For the text-containing cell, return its midpoint in [X, Y] coordinate format. 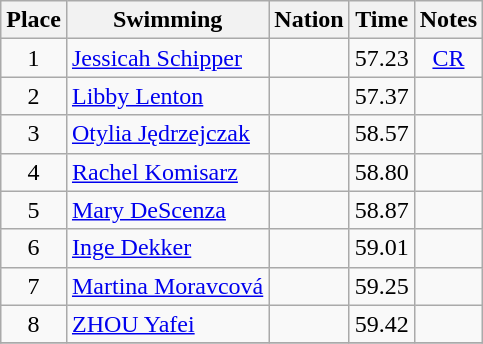
2 [34, 96]
Mary DeScenza [167, 210]
Martina Moravcová [167, 286]
Libby Lenton [167, 96]
1 [34, 58]
Rachel Komisarz [167, 172]
6 [34, 248]
5 [34, 210]
58.87 [382, 210]
Nation [309, 20]
Notes [448, 20]
Time [382, 20]
57.37 [382, 96]
59.42 [382, 324]
Inge Dekker [167, 248]
Jessicah Schipper [167, 58]
Otylia Jędrzejczak [167, 134]
Place [34, 20]
59.01 [382, 248]
57.23 [382, 58]
58.80 [382, 172]
4 [34, 172]
CR [448, 58]
58.57 [382, 134]
ZHOU Yafei [167, 324]
Swimming [167, 20]
59.25 [382, 286]
3 [34, 134]
7 [34, 286]
8 [34, 324]
